Provide the (X, Y) coordinate of the cell's center where the given text is located.  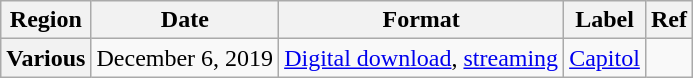
Label (605, 20)
Ref (668, 20)
Date (185, 20)
Various (46, 58)
Format (422, 20)
December 6, 2019 (185, 58)
Region (46, 20)
Capitol (605, 58)
Digital download, streaming (422, 58)
